Search for the cell housing the specified text and yield its (X, Y) center coordinate. 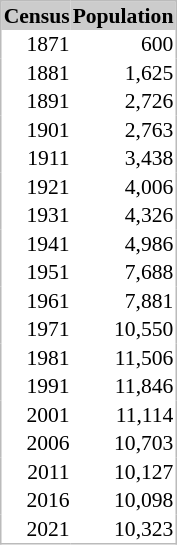
1961 (36, 300)
7,881 (124, 300)
4,006 (124, 186)
4,986 (124, 244)
1921 (36, 186)
1881 (36, 72)
1901 (36, 130)
10,323 (124, 528)
7,688 (124, 272)
1871 (36, 44)
2021 (36, 528)
4,326 (124, 215)
1941 (36, 244)
11,846 (124, 386)
600 (124, 44)
10,703 (124, 443)
10,550 (124, 329)
2001 (36, 414)
1991 (36, 386)
1931 (36, 215)
Population (124, 16)
1951 (36, 272)
10,098 (124, 500)
2,763 (124, 130)
2011 (36, 472)
1911 (36, 158)
2,726 (124, 101)
3,438 (124, 158)
1891 (36, 101)
11,114 (124, 414)
10,127 (124, 472)
2006 (36, 443)
1,625 (124, 72)
2016 (36, 500)
Census (36, 16)
11,506 (124, 358)
1971 (36, 329)
1981 (36, 358)
